Return the [x, y] coordinate for the center point of the cell that contains the specified text.  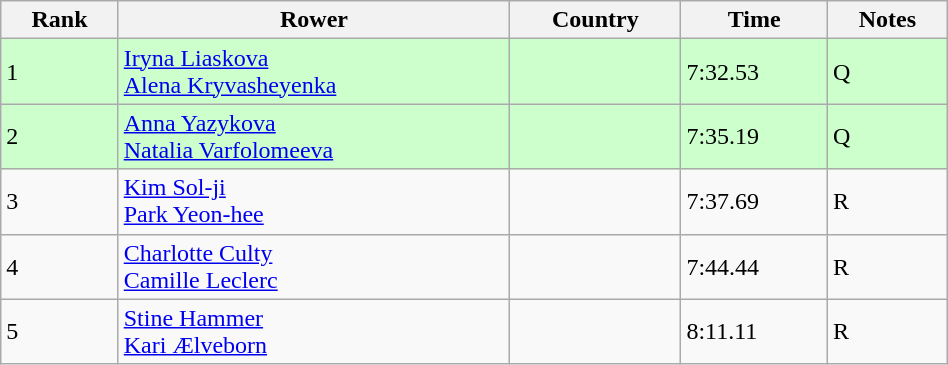
Charlotte CultyCamille Leclerc [314, 266]
7:37.69 [754, 202]
7:32.53 [754, 72]
Rower [314, 20]
Time [754, 20]
2 [60, 136]
Rank [60, 20]
7:44.44 [754, 266]
7:35.19 [754, 136]
1 [60, 72]
Anna YazykovaNatalia Varfolomeeva [314, 136]
Notes [887, 20]
4 [60, 266]
Kim Sol-jiPark Yeon-hee [314, 202]
Country [596, 20]
8:11.11 [754, 332]
Stine HammerKari Ælveborn [314, 332]
5 [60, 332]
Iryna LiaskovaAlena Kryvasheyenka [314, 72]
3 [60, 202]
